Locate the cell with the specified text and output its (X, Y) center coordinate. 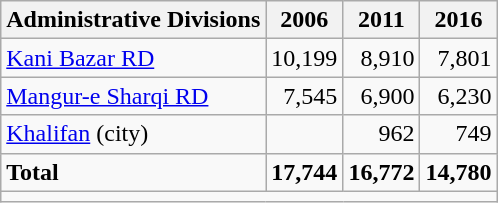
6,900 (382, 96)
Khalifan (city) (134, 134)
Total (134, 172)
16,772 (382, 172)
14,780 (458, 172)
10,199 (304, 58)
2016 (458, 20)
Kani Bazar RD (134, 58)
8,910 (382, 58)
749 (458, 134)
17,744 (304, 172)
Mangur-e Sharqi RD (134, 96)
962 (382, 134)
2006 (304, 20)
Administrative Divisions (134, 20)
7,801 (458, 58)
2011 (382, 20)
7,545 (304, 96)
6,230 (458, 96)
